Output the [X, Y] coordinate of the center of the cell containing the given text.  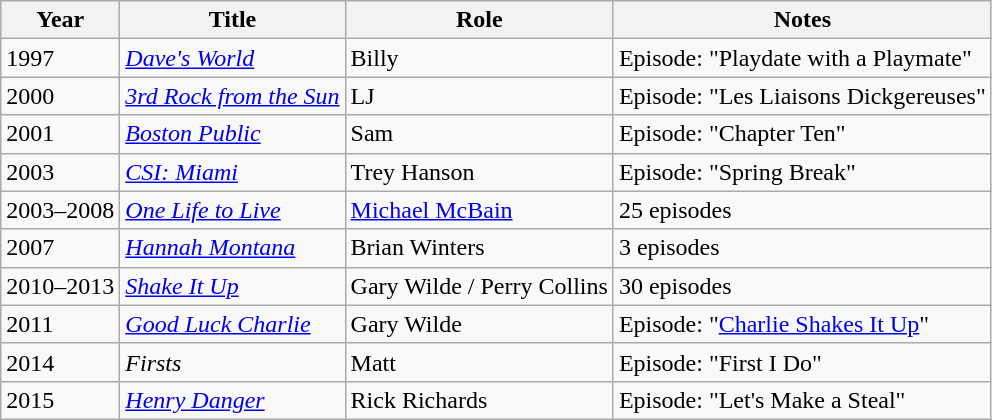
30 episodes [802, 286]
1997 [60, 58]
Hannah Montana [232, 248]
Dave's World [232, 58]
Role [479, 20]
2011 [60, 324]
Episode: "Playdate with a Playmate" [802, 58]
Rick Richards [479, 400]
3 episodes [802, 248]
2014 [60, 362]
Title [232, 20]
Good Luck Charlie [232, 324]
25 episodes [802, 210]
Firsts [232, 362]
Episode: "Chapter Ten" [802, 134]
Sam [479, 134]
2007 [60, 248]
Notes [802, 20]
Episode: "Let's Make a Steal" [802, 400]
Matt [479, 362]
One Life to Live [232, 210]
Michael McBain [479, 210]
Gary Wilde [479, 324]
Shake It Up [232, 286]
2003 [60, 172]
2000 [60, 96]
LJ [479, 96]
Episode: "Charlie Shakes It Up" [802, 324]
2003–2008 [60, 210]
CSI: Miami [232, 172]
Episode: "First I Do" [802, 362]
Trey Hanson [479, 172]
Episode: "Spring Break" [802, 172]
Gary Wilde / Perry Collins [479, 286]
2001 [60, 134]
Episode: "Les Liaisons Dickgereuses" [802, 96]
Billy [479, 58]
Brian Winters [479, 248]
Year [60, 20]
Boston Public [232, 134]
2015 [60, 400]
Henry Danger [232, 400]
3rd Rock from the Sun [232, 96]
2010–2013 [60, 286]
